Scan for the cell matching the given text and deliver its [X, Y] coordinate at center. 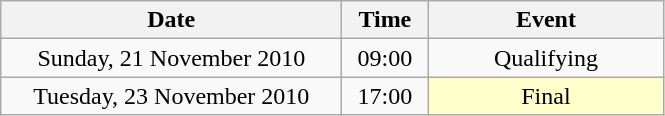
Final [546, 96]
Sunday, 21 November 2010 [172, 58]
Tuesday, 23 November 2010 [172, 96]
17:00 [385, 96]
Time [385, 20]
09:00 [385, 58]
Date [172, 20]
Qualifying [546, 58]
Event [546, 20]
